For the text-containing cell, return its midpoint in (X, Y) coordinate format. 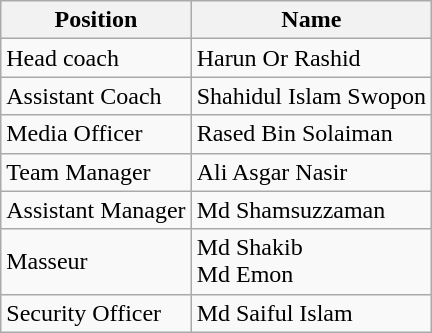
Security Officer (96, 313)
Rased Bin Solaiman (311, 134)
Position (96, 20)
Md Shamsuzzaman (311, 210)
Ali Asgar Nasir (311, 172)
Md Saiful Islam (311, 313)
Head coach (96, 58)
Team Manager (96, 172)
Shahidul Islam Swopon (311, 96)
Media Officer (96, 134)
Masseur (96, 262)
Harun Or Rashid (311, 58)
Md Shakib Md Emon (311, 262)
Name (311, 20)
Assistant Coach (96, 96)
Assistant Manager (96, 210)
